Locate the cell with the specified text and output its (x, y) center coordinate. 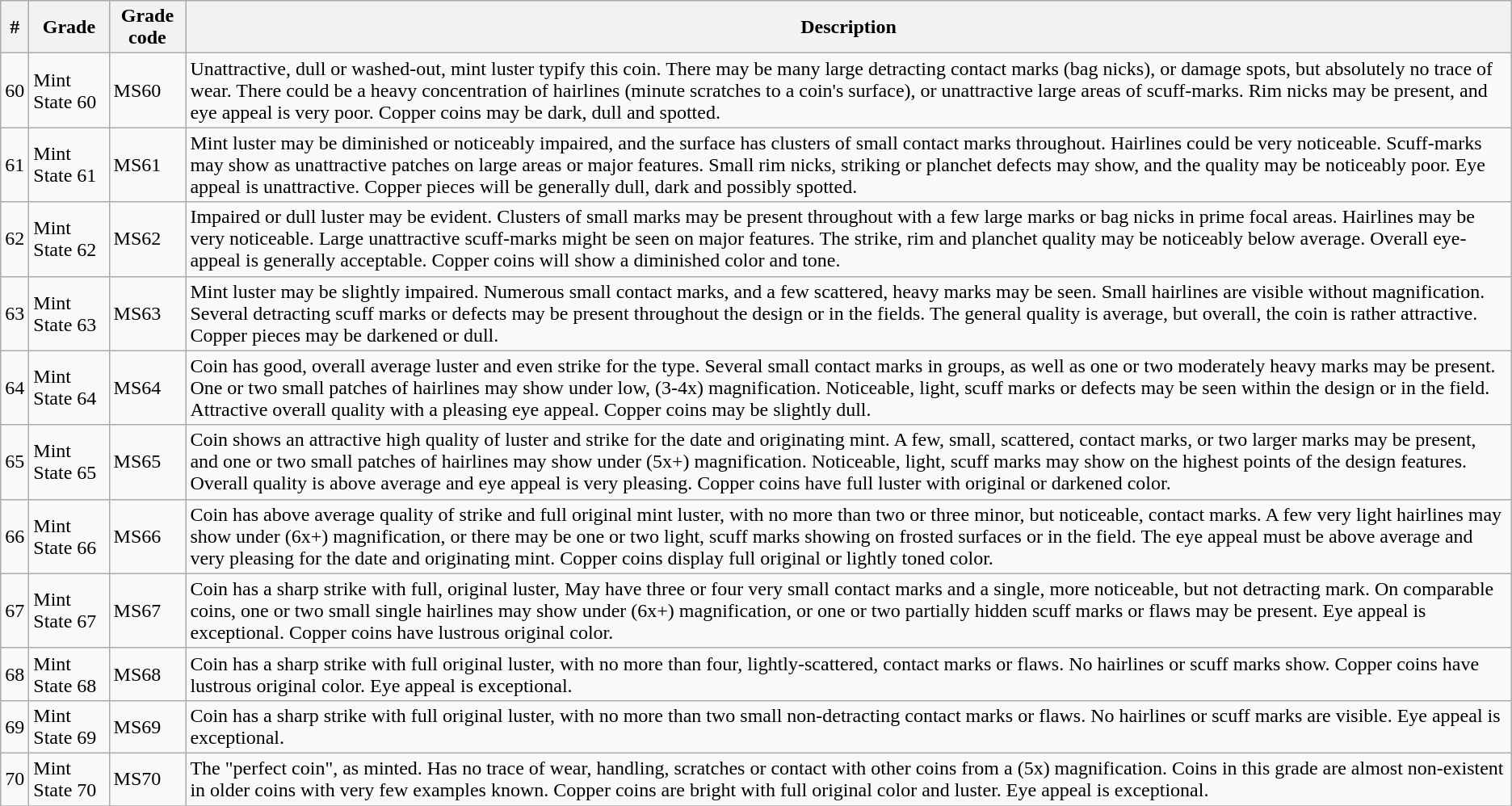
65 (15, 462)
MS64 (147, 388)
Mint State 67 (69, 611)
69 (15, 727)
MS62 (147, 239)
Mint State 70 (69, 779)
Description (848, 27)
MS65 (147, 462)
# (15, 27)
70 (15, 779)
MS63 (147, 313)
63 (15, 313)
MS60 (147, 90)
Mint State 62 (69, 239)
64 (15, 388)
MS67 (147, 611)
Mint State 61 (69, 165)
Mint State 65 (69, 462)
Grade (69, 27)
68 (15, 674)
MS68 (147, 674)
Grade code (147, 27)
67 (15, 611)
Mint State 60 (69, 90)
Mint State 63 (69, 313)
MS61 (147, 165)
MS70 (147, 779)
62 (15, 239)
66 (15, 536)
Mint State 64 (69, 388)
MS66 (147, 536)
Mint State 68 (69, 674)
60 (15, 90)
Mint State 69 (69, 727)
Mint State 66 (69, 536)
61 (15, 165)
MS69 (147, 727)
